Scan for the cell matching the given text and deliver its (X, Y) coordinate at center. 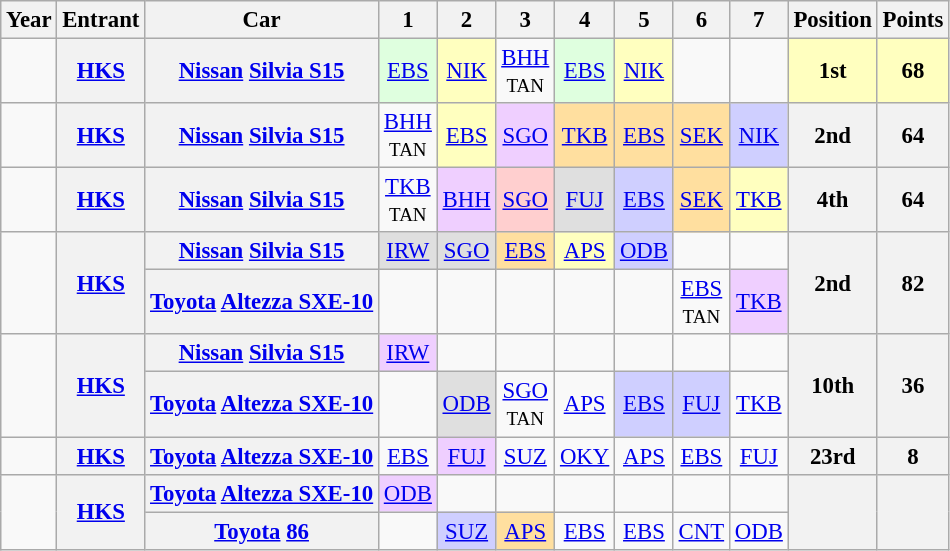
1 (408, 20)
36 (912, 385)
Car (262, 20)
5 (644, 20)
6 (701, 20)
OKY (585, 456)
4 (585, 20)
4th (832, 200)
BHH (466, 200)
1st (832, 72)
CNT (701, 531)
Points (912, 20)
10th (832, 385)
23rd (832, 456)
7 (758, 20)
82 (912, 283)
Position (832, 20)
SGOTAN (526, 404)
68 (912, 72)
TKBTAN (408, 200)
Toyota 86 (262, 531)
Entrant (101, 20)
8 (912, 456)
Year (29, 20)
3 (526, 20)
2 (466, 20)
EBSTAN (701, 302)
